Determine the (X, Y) coordinate at the center of the cell enclosing the given text.  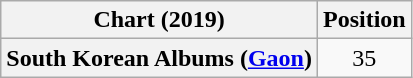
South Korean Albums (Gaon) (160, 58)
35 (364, 58)
Position (364, 20)
Chart (2019) (160, 20)
